Find where the given text appears and provide that cell's center as [X, Y] coordinate. 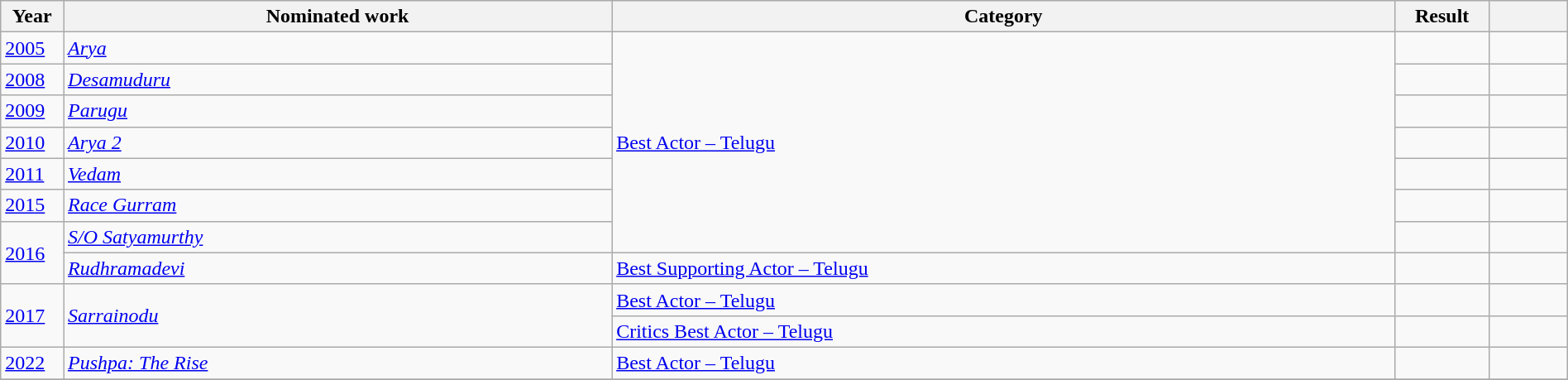
Year [32, 17]
2009 [32, 111]
Race Gurram [337, 205]
Rudhramadevi [337, 268]
Parugu [337, 111]
Arya 2 [337, 142]
Result [1442, 17]
2015 [32, 205]
2011 [32, 174]
2010 [32, 142]
2005 [32, 48]
Sarrainodu [337, 315]
2022 [32, 363]
Critics Best Actor – Telugu [1004, 331]
S/O Satyamurthy [337, 237]
Nominated work [337, 17]
Category [1004, 17]
2008 [32, 79]
2016 [32, 253]
Vedam [337, 174]
Best Supporting Actor – Telugu [1004, 268]
2017 [32, 315]
Pushpa: The Rise [337, 363]
Desamuduru [337, 79]
Arya [337, 48]
